Output the (X, Y) coordinate of the center of the cell containing the given text.  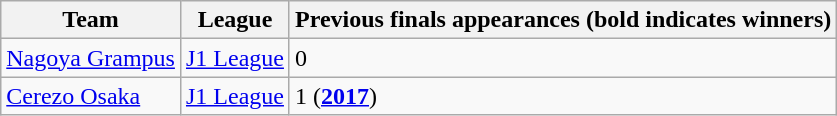
League (234, 20)
Cerezo Osaka (91, 96)
Team (91, 20)
1 (2017) (562, 96)
0 (562, 58)
Nagoya Grampus (91, 58)
Previous finals appearances (bold indicates winners) (562, 20)
